Return (X, Y) of the center of cell containing provided text 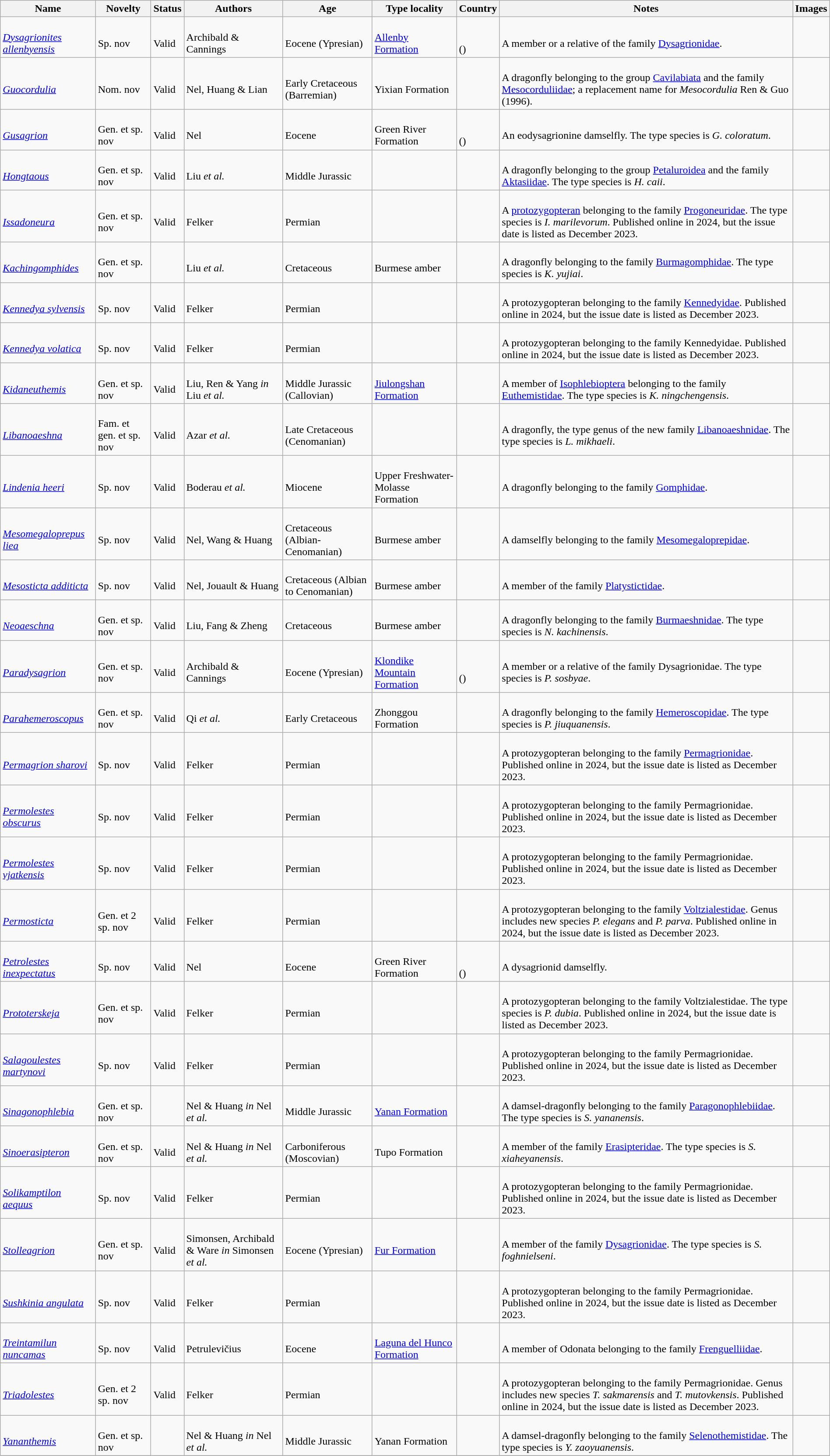
Allenby Formation (414, 37)
A member of the family Platystictidae. (646, 580)
A member of Odonata belonging to the family Frenguelliidae. (646, 1343)
A member of the family Dysagrionidae. The type species is S. foghnielseni. (646, 1244)
A damsel-dragonfly belonging to the family Selenothemistidae. The type species is Y. zaoyuanensis. (646, 1435)
Miocene (327, 482)
Tupo Formation (414, 1146)
Azar et al. (233, 429)
Cretaceous (Albian to Cenomanian) (327, 580)
Cretaceous (Albian-Cenomanian) (327, 534)
Liu, Ren & Yang in Liu et al. (233, 383)
Issadoneura (48, 216)
Guocordulia (48, 83)
Carboniferous (Moscovian) (327, 1146)
A dragonfly belonging to the family Gomphidae. (646, 482)
Liu, Fang & Zheng (233, 620)
Jiulongshan Formation (414, 383)
Boderau et al. (233, 482)
Fur Formation (414, 1244)
Nel, Jouault & Huang (233, 580)
Nel, Huang & Lian (233, 83)
Authors (233, 9)
Country (478, 9)
Novelty (123, 9)
Treintamilun nuncamas (48, 1343)
Name (48, 9)
Stolleagrion (48, 1244)
A dragonfly belonging to the group Cavilabiata and the family Mesocorduliidae; a replacement name for Mesocordulia Ren & Guo (1996). (646, 83)
A member or a relative of the family Dysagrionidae. (646, 37)
Zhonggou Formation (414, 713)
Petrulevičius (233, 1343)
Permosticta (48, 915)
Parahemeroscopus (48, 713)
Sushkinia angulata (48, 1297)
Mesosticta additicta (48, 580)
Sinagonophlebia (48, 1106)
Gusagrion (48, 130)
Prototerskeja (48, 1008)
Yixian Formation (414, 83)
Permolestes obscurus (48, 811)
Late Cretaceous (Cenomanian) (327, 429)
A member of Isophlebioptera belonging to the family Euthemistidae. The type species is K. ningchengensis. (646, 383)
A dysagrionid damselfly. (646, 961)
Images (811, 9)
Paradysagrion (48, 666)
A member or a relative of the family Dysagrionidae. The type species is P. sosbyae. (646, 666)
Permagrion sharovi (48, 759)
Kachingomphides (48, 262)
Nel, Wang & Huang (233, 534)
Laguna del Hunco Formation (414, 1343)
Kennedya sylvensis (48, 302)
Age (327, 9)
A dragonfly belonging to the family Hemeroscopidae. The type species is P. jiuquanensis. (646, 713)
Triadolestes (48, 1389)
A dragonfly belonging to the family Burmaeshnidae. The type species is N. kachinensis. (646, 620)
Upper Freshwater-Molasse Formation (414, 482)
Solikamptilon aequus (48, 1192)
Salagoulestes martynovi (48, 1059)
A dragonfly, the type genus of the new family Libanoaeshnidae. The type species is L. mikhaeli. (646, 429)
Fam. et gen. et sp. nov (123, 429)
Klondike Mountain Formation (414, 666)
Sinoerasipteron (48, 1146)
Nom. nov (123, 83)
Dysagrionites allenbyensis (48, 37)
A member of the family Erasipteridae. The type species is S. xiaheyanensis. (646, 1146)
Yananthemis (48, 1435)
Petrolestes inexpectatus (48, 961)
Neoaeschna (48, 620)
Libanoaeshna (48, 429)
Status (167, 9)
A dragonfly belonging to the family Burmagomphidae. The type species is K. yujiai. (646, 262)
Hongtaous (48, 170)
Simonsen, Archibald & Ware in Simonsen et al. (233, 1244)
Early Cretaceous (Barremian) (327, 83)
Lindenia heeri (48, 482)
A dragonfly belonging to the group Petaluroidea and the family Aktasiidae. The type species is H. caii. (646, 170)
Notes (646, 9)
A damsel-dragonfly belonging to the family Paragonophlebiidae. The type species is S. yananensis. (646, 1106)
Early Cretaceous (327, 713)
Type locality (414, 9)
A damselfly belonging to the family Mesomegaloprepidae. (646, 534)
An eodysagrionine damselfly. The type species is G. coloratum. (646, 130)
Mesomegaloprepus liea (48, 534)
Middle Jurassic (Callovian) (327, 383)
Qi et al. (233, 713)
Kidaneuthemis (48, 383)
Permolestes vjatkensis (48, 863)
Kennedya volatica (48, 343)
